Detect which cell encompasses the target text, then output its [x, y] center coordinate. 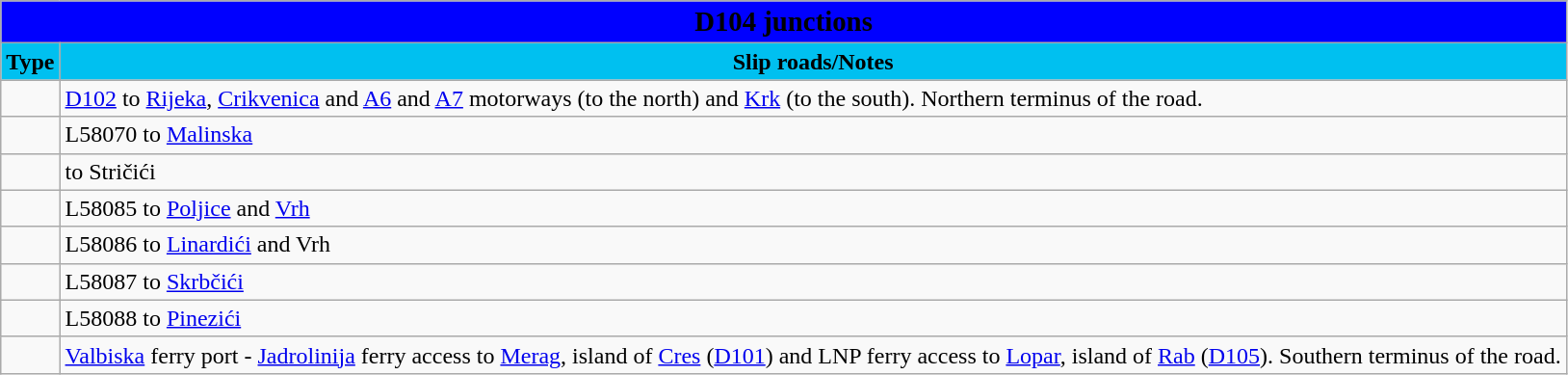
L58086 to Linardići and Vrh [813, 245]
to Stričići [813, 172]
Type [31, 62]
D102 to Rijeka, Crikvenica and A6 and A7 motorways (to the north) and Krk (to the south). Northern terminus of the road. [813, 98]
D104 junctions [784, 22]
L58070 to Malinska [813, 135]
L58087 to Skrbčići [813, 281]
Slip roads/Notes [813, 62]
L58085 to Poljice and Vrh [813, 208]
L58088 to Pinezići [813, 318]
